Return the [x, y] coordinate for the center point of the cell that contains the specified text.  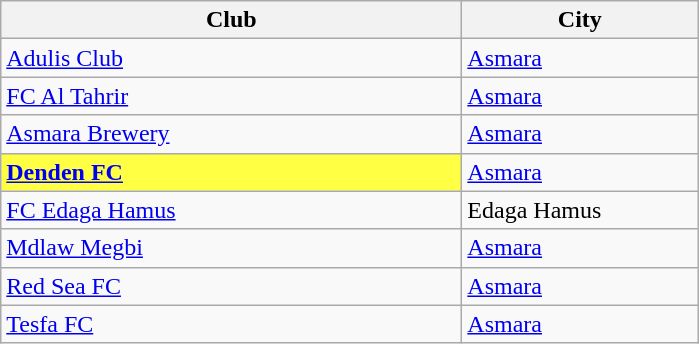
Edaga Hamus [580, 210]
Adulis Club [232, 58]
Asmara Brewery [232, 134]
Red Sea FC [232, 286]
Mdlaw Megbi [232, 248]
Club [232, 20]
City [580, 20]
Tesfa FC [232, 324]
FC Al Tahrir [232, 96]
Denden FC [232, 172]
FC Edaga Hamus [232, 210]
